Search for the cell housing the specified text and yield its [x, y] center coordinate. 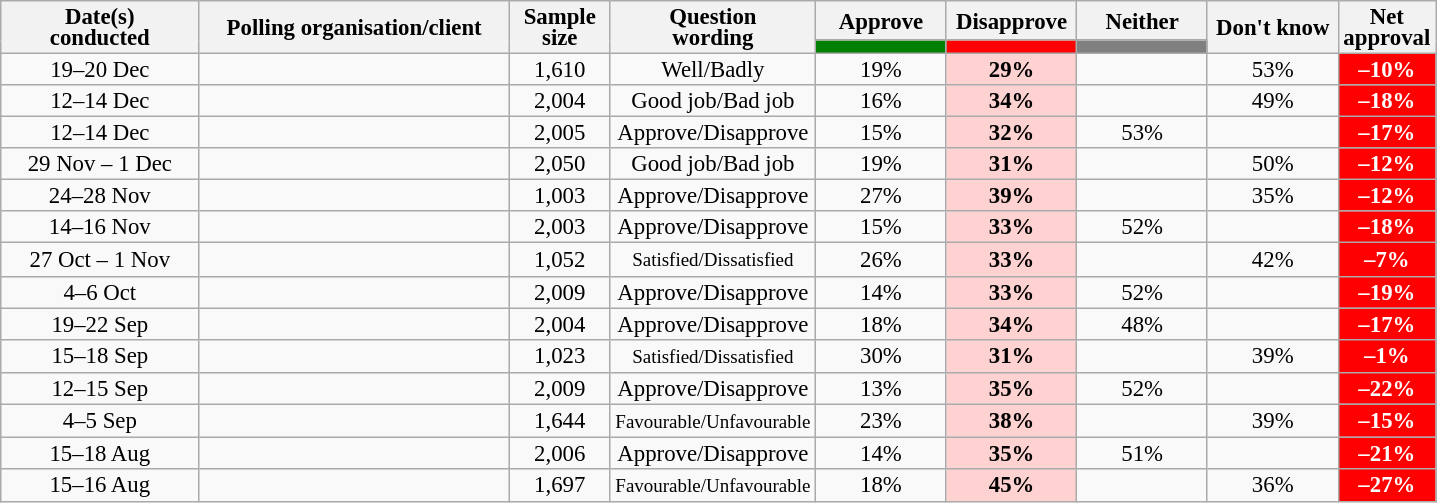
Questionwording [713, 28]
49% [1272, 101]
–22% [1387, 388]
29 Nov – 1 Dec [100, 164]
Approve [882, 20]
Date(s)conducted [100, 28]
15–16 Aug [100, 486]
–21% [1387, 453]
27% [882, 196]
1,023 [560, 356]
1,052 [560, 260]
24–28 Nov [100, 196]
Disapprove [1012, 20]
19–22 Sep [100, 324]
–10% [1387, 70]
4–5 Sep [100, 420]
Don't know [1272, 28]
26% [882, 260]
Well/Badly [713, 70]
45% [1012, 486]
–1% [1387, 356]
2,005 [560, 133]
51% [1142, 453]
Net approval [1387, 28]
27 Oct – 1 Nov [100, 260]
–7% [1387, 260]
2,003 [560, 228]
32% [1012, 133]
42% [1272, 260]
19–20 Dec [100, 70]
–27% [1387, 486]
Sample size [560, 28]
15–18 Aug [100, 453]
16% [882, 101]
29% [1012, 70]
–15% [1387, 420]
38% [1012, 420]
30% [882, 356]
1,610 [560, 70]
14–16 Nov [100, 228]
–19% [1387, 292]
4–6 Oct [100, 292]
15–18 Sep [100, 356]
1,003 [560, 196]
1,644 [560, 420]
1,697 [560, 486]
23% [882, 420]
50% [1272, 164]
36% [1272, 486]
2,050 [560, 164]
13% [882, 388]
Neither [1142, 20]
Polling organisation/client [354, 28]
48% [1142, 324]
2,006 [560, 453]
12–15 Sep [100, 388]
